Find where the given text appears and provide that cell's center as (x, y) coordinate. 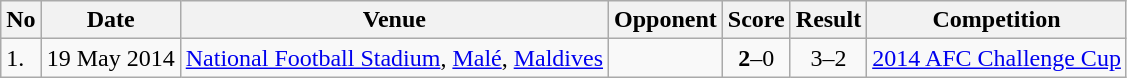
Competition (997, 20)
No (21, 20)
Score (756, 20)
Result (828, 20)
National Football Stadium, Malé, Maldives (394, 58)
19 May 2014 (110, 58)
Opponent (666, 20)
Venue (394, 20)
1. (21, 58)
3–2 (828, 58)
2014 AFC Challenge Cup (997, 58)
Date (110, 20)
2–0 (756, 58)
